For the text-containing cell, return its midpoint in [X, Y] coordinate format. 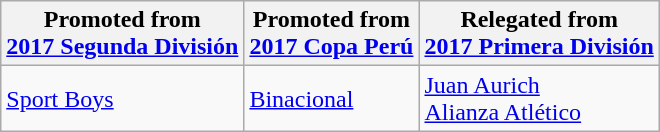
Sport Boys [122, 98]
Juan Aurich Alianza Atlético [539, 98]
Promoted from2017 Segunda División [122, 34]
Relegated from2017 Primera División [539, 34]
Promoted from2017 Copa Perú [332, 34]
Binacional [332, 98]
